Provide the [x, y] coordinate of the cell's center where the given text is located.  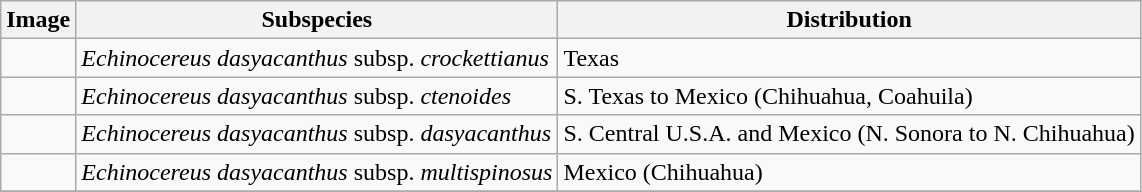
Echinocereus dasyacanthus subsp. crockettianus [317, 58]
Echinocereus dasyacanthus subsp. ctenoides [317, 96]
Subspecies [317, 20]
S. Texas to Mexico (Chihuahua, Coahuila) [849, 96]
Mexico (Chihuahua) [849, 172]
Distribution [849, 20]
Texas [849, 58]
Image [38, 20]
S. Central U.S.A. and Mexico (N. Sonora to N. Chihuahua) [849, 134]
Echinocereus dasyacanthus subsp. multispinosus [317, 172]
Echinocereus dasyacanthus subsp. dasyacanthus [317, 134]
